Search for the cell housing the specified text and yield its [x, y] center coordinate. 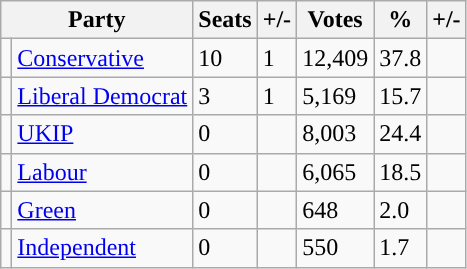
3 [225, 96]
UKIP [102, 134]
6,065 [336, 172]
Green [102, 210]
Labour [102, 172]
Seats [225, 20]
5,169 [336, 96]
Votes [336, 20]
648 [336, 210]
10 [225, 58]
550 [336, 248]
Liberal Democrat [102, 96]
37.8 [400, 58]
8,003 [336, 134]
% [400, 20]
15.7 [400, 96]
18.5 [400, 172]
Independent [102, 248]
12,409 [336, 58]
Party [97, 20]
Conservative [102, 58]
24.4 [400, 134]
2.0 [400, 210]
1.7 [400, 248]
